Scan for the cell matching the given text and deliver its [x, y] coordinate at center. 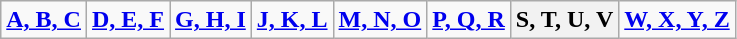
P, Q, R [469, 20]
S, T, U, V [564, 20]
D, E, F [128, 20]
A, B, C [44, 20]
G, H, I [211, 20]
W, X, Y, Z [677, 20]
J, K, L [292, 20]
M, N, O [380, 20]
